Locate the cell with the specified text and output its (X, Y) center coordinate. 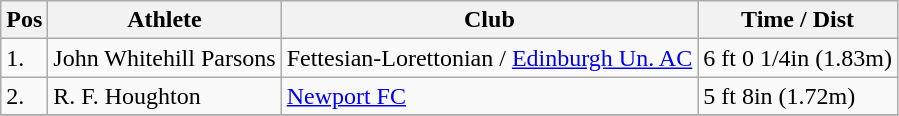
Time / Dist (798, 20)
Athlete (164, 20)
John Whitehill Parsons (164, 58)
Pos (24, 20)
Newport FC (490, 96)
5 ft 8in (1.72m) (798, 96)
Fettesian-Lorettonian / Edinburgh Un. AC (490, 58)
2. (24, 96)
6 ft 0 1/4in (1.83m) (798, 58)
R. F. Houghton (164, 96)
Club (490, 20)
1. (24, 58)
